Provide the (X, Y) coordinate of the cell's center where the given text is located.  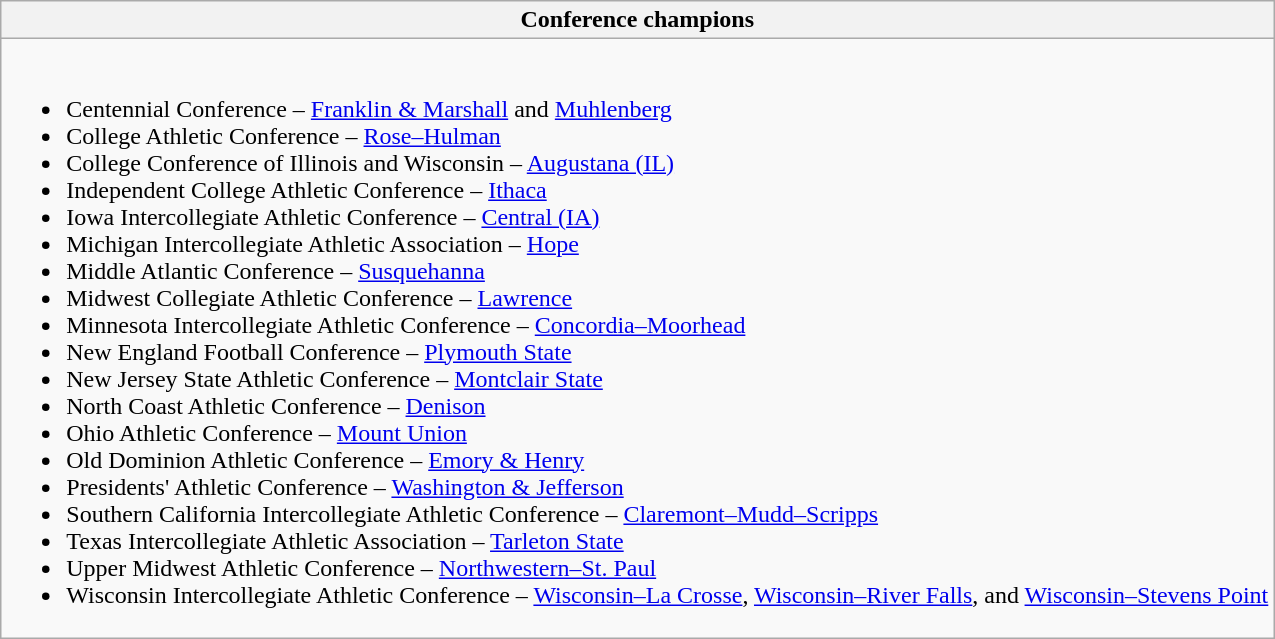
Conference champions (638, 20)
